Search for the cell housing the specified text and yield its (X, Y) center coordinate. 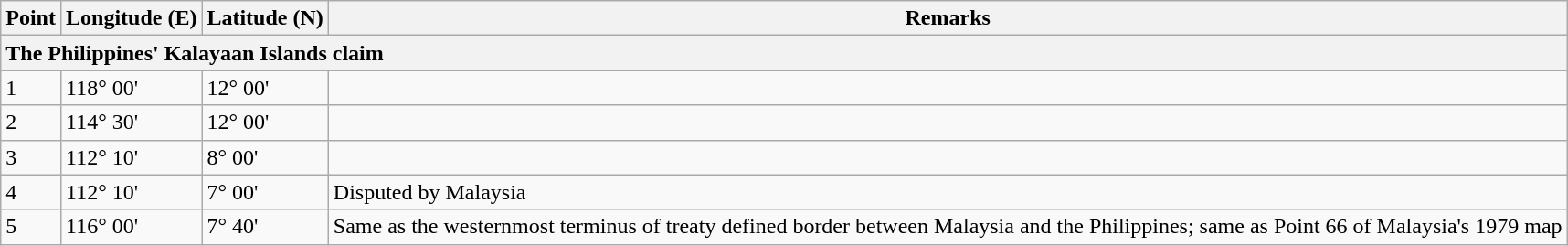
118° 00' (131, 88)
Latitude (N) (265, 18)
Remarks (948, 18)
7° 00' (265, 192)
8° 00' (265, 157)
The Philippines' Kalayaan Islands claim (784, 53)
Same as the westernmost terminus of treaty defined border between Malaysia and the Philippines; same as Point 66 of Malaysia's 1979 map (948, 227)
Disputed by Malaysia (948, 192)
3 (31, 157)
7° 40' (265, 227)
114° 30' (131, 123)
Longitude (E) (131, 18)
Point (31, 18)
2 (31, 123)
1 (31, 88)
5 (31, 227)
116° 00' (131, 227)
4 (31, 192)
